Output the (X, Y) coordinate of the center of the cell containing the given text.  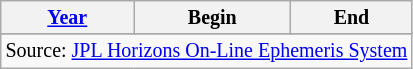
Year (68, 18)
Source: JPL Horizons On-Line Ephemeris System (206, 52)
End (352, 18)
Begin (212, 18)
